Capture the cell that displays the provided text and extract its (X, Y) central coordinate. 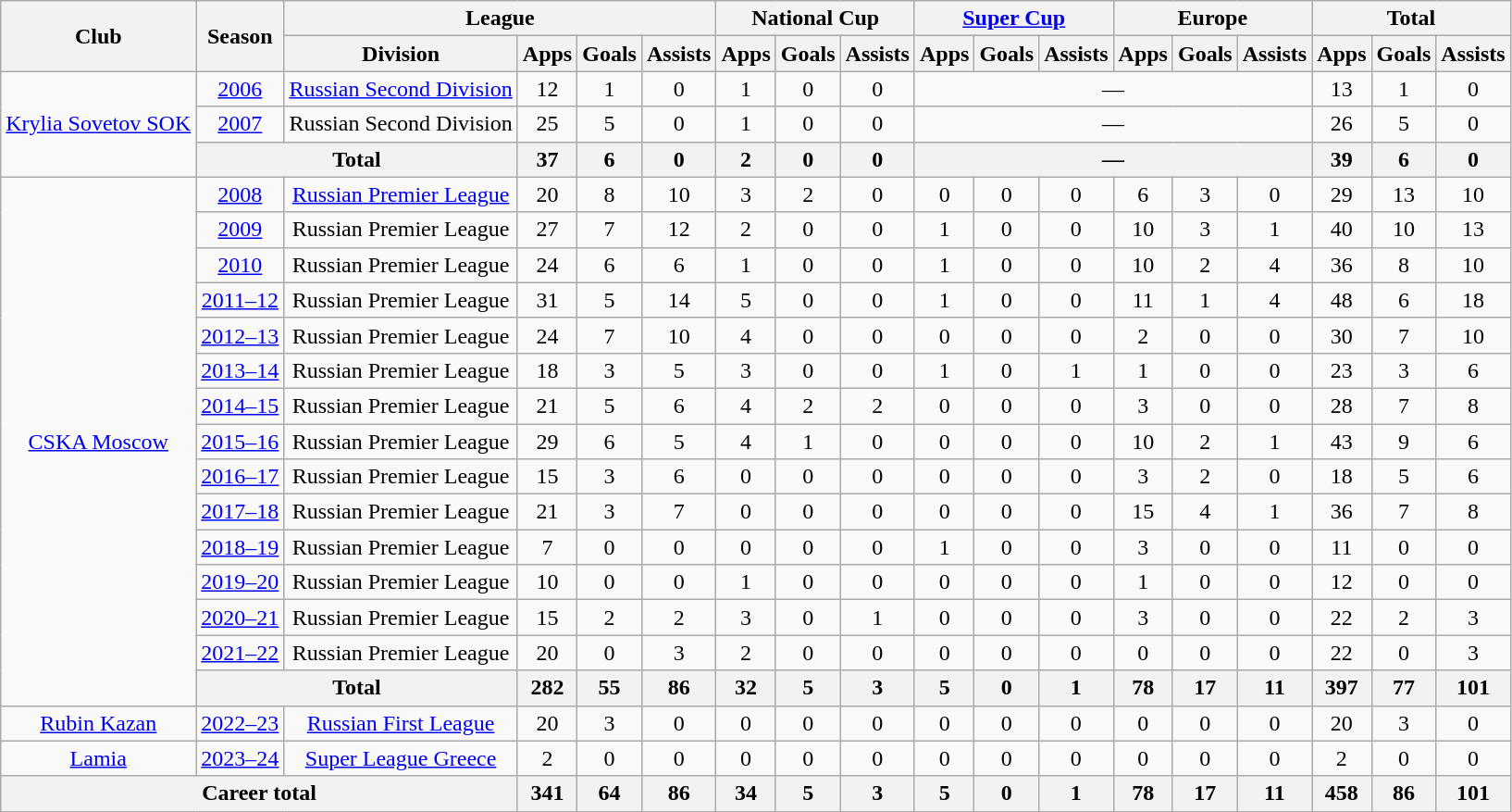
9 (1404, 442)
27 (547, 230)
37 (547, 159)
Europe (1212, 19)
Russian First League (401, 723)
40 (1342, 230)
Career total (259, 793)
282 (547, 688)
2006 (241, 89)
14 (678, 300)
39 (1342, 159)
28 (1342, 406)
25 (547, 124)
National Cup (816, 19)
2019–20 (241, 582)
CSKA Moscow (98, 441)
Super League Greece (401, 758)
2007 (241, 124)
2010 (241, 265)
Krylia Sovetov SOK (98, 124)
30 (1342, 335)
55 (610, 688)
458 (1342, 793)
26 (1342, 124)
2014–15 (241, 406)
2017–18 (241, 512)
2008 (241, 194)
2018–19 (241, 547)
Lamia (98, 758)
2016–17 (241, 477)
2012–13 (241, 335)
2021–22 (241, 653)
43 (1342, 442)
Super Cup (1014, 19)
2020–21 (241, 618)
Season (241, 36)
2023–24 (241, 758)
2013–14 (241, 370)
48 (1342, 300)
Division (401, 54)
League (500, 19)
34 (746, 793)
64 (610, 793)
Club (98, 36)
2009 (241, 230)
2011–12 (241, 300)
23 (1342, 370)
2022–23 (241, 723)
77 (1404, 688)
397 (1342, 688)
341 (547, 793)
31 (547, 300)
2015–16 (241, 442)
Rubin Kazan (98, 723)
32 (746, 688)
